Find where the given text appears and provide that cell's center as (x, y) coordinate. 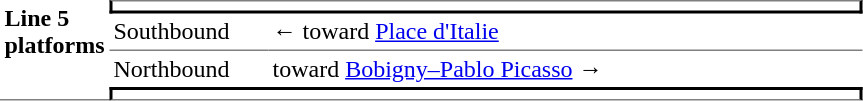
Line 5 platforms (54, 50)
Southbound (188, 33)
Northbound (188, 69)
toward Bobigny–Pablo Picasso → (565, 69)
← toward Place d'Italie (565, 33)
